Extract the [X, Y] coordinate from the center of the cell holding the provided text.  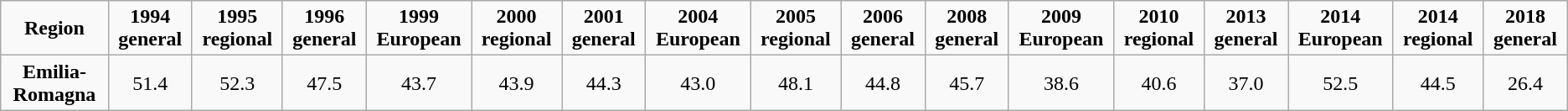
43.7 [419, 82]
45.7 [967, 82]
37.0 [1246, 82]
52.3 [237, 82]
2001 general [603, 29]
48.1 [796, 82]
44.8 [883, 82]
44.3 [603, 82]
2005 regional [796, 29]
52.5 [1340, 82]
2006 general [883, 29]
2000 regional [517, 29]
1995 regional [237, 29]
2010 regional [1159, 29]
1996 general [324, 29]
43.0 [699, 82]
2014 regional [1438, 29]
40.6 [1159, 82]
44.5 [1438, 82]
2014 European [1340, 29]
1999 European [419, 29]
1994 general [150, 29]
2008 general [967, 29]
Emilia-Romagna [54, 82]
2013 general [1246, 29]
38.6 [1060, 82]
43.9 [517, 82]
26.4 [1526, 82]
51.4 [150, 82]
47.5 [324, 82]
2004 European [699, 29]
Region [54, 29]
2018 general [1526, 29]
2009 European [1060, 29]
